Extract the (x, y) coordinate from the center of the cell holding the provided text.  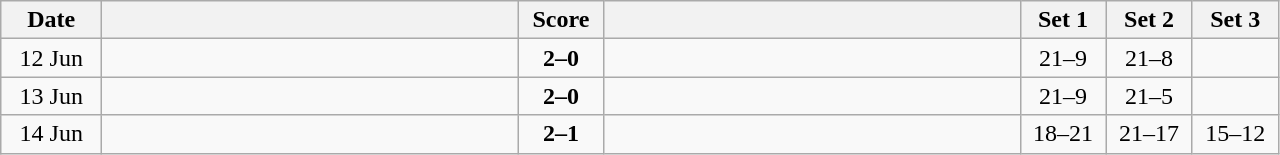
Date (52, 20)
13 Jun (52, 96)
Score (561, 20)
21–8 (1149, 58)
Set 1 (1063, 20)
21–17 (1149, 134)
18–21 (1063, 134)
12 Jun (52, 58)
Set 3 (1235, 20)
Set 2 (1149, 20)
14 Jun (52, 134)
21–5 (1149, 96)
15–12 (1235, 134)
2–1 (561, 134)
